Return (x, y) of the center of cell containing provided text 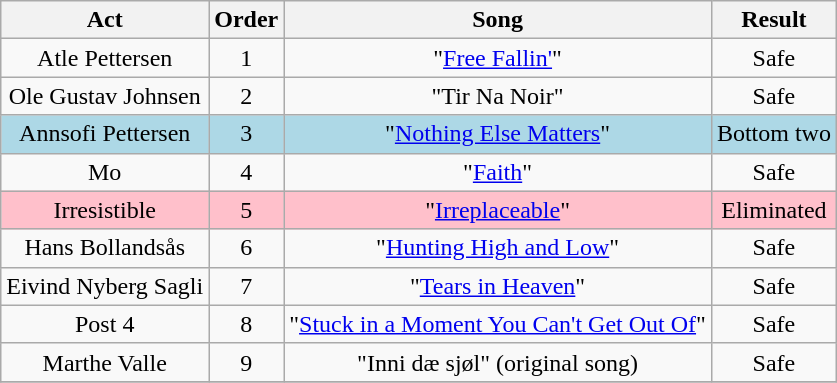
Ole Gustav Johnsen (105, 96)
"Nothing Else Matters" (498, 134)
Annsofi Pettersen (105, 134)
Mo (105, 172)
"Faith" (498, 172)
2 (246, 96)
Atle Pettersen (105, 58)
Marthe Valle (105, 362)
3 (246, 134)
8 (246, 324)
7 (246, 286)
Song (498, 20)
"Tir Na Noir" (498, 96)
Hans Bollandsås (105, 248)
6 (246, 248)
"Hunting High and Low" (498, 248)
Irresistible (105, 210)
"Irreplaceable" (498, 210)
Result (774, 20)
"Free Fallin'" (498, 58)
9 (246, 362)
Post 4 (105, 324)
Eivind Nyberg Sagli (105, 286)
Act (105, 20)
"Tears in Heaven" (498, 286)
4 (246, 172)
Eliminated (774, 210)
"Stuck in a Moment You Can't Get Out Of" (498, 324)
Bottom two (774, 134)
Order (246, 20)
1 (246, 58)
"Inni dæ sjøl" (original song) (498, 362)
5 (246, 210)
